Return (x, y) of the center of cell containing provided text 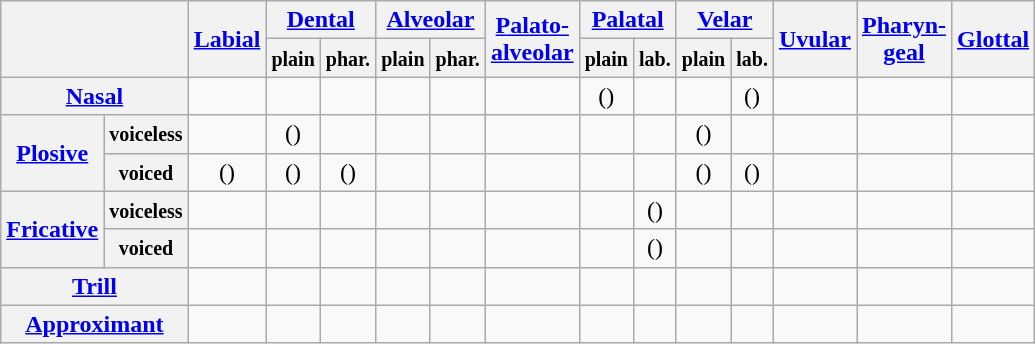
Dental (321, 20)
Trill (94, 286)
Nasal (94, 96)
Pharyn-geal (904, 39)
Fricative (52, 229)
Palato-alveolar (532, 39)
Approximant (94, 324)
Alveolar (431, 20)
Palatal (628, 20)
Uvular (814, 39)
Glottal (994, 39)
Velar (724, 20)
Plosive (52, 153)
Labial (227, 39)
